Capture the cell that displays the provided text and extract its (x, y) central coordinate. 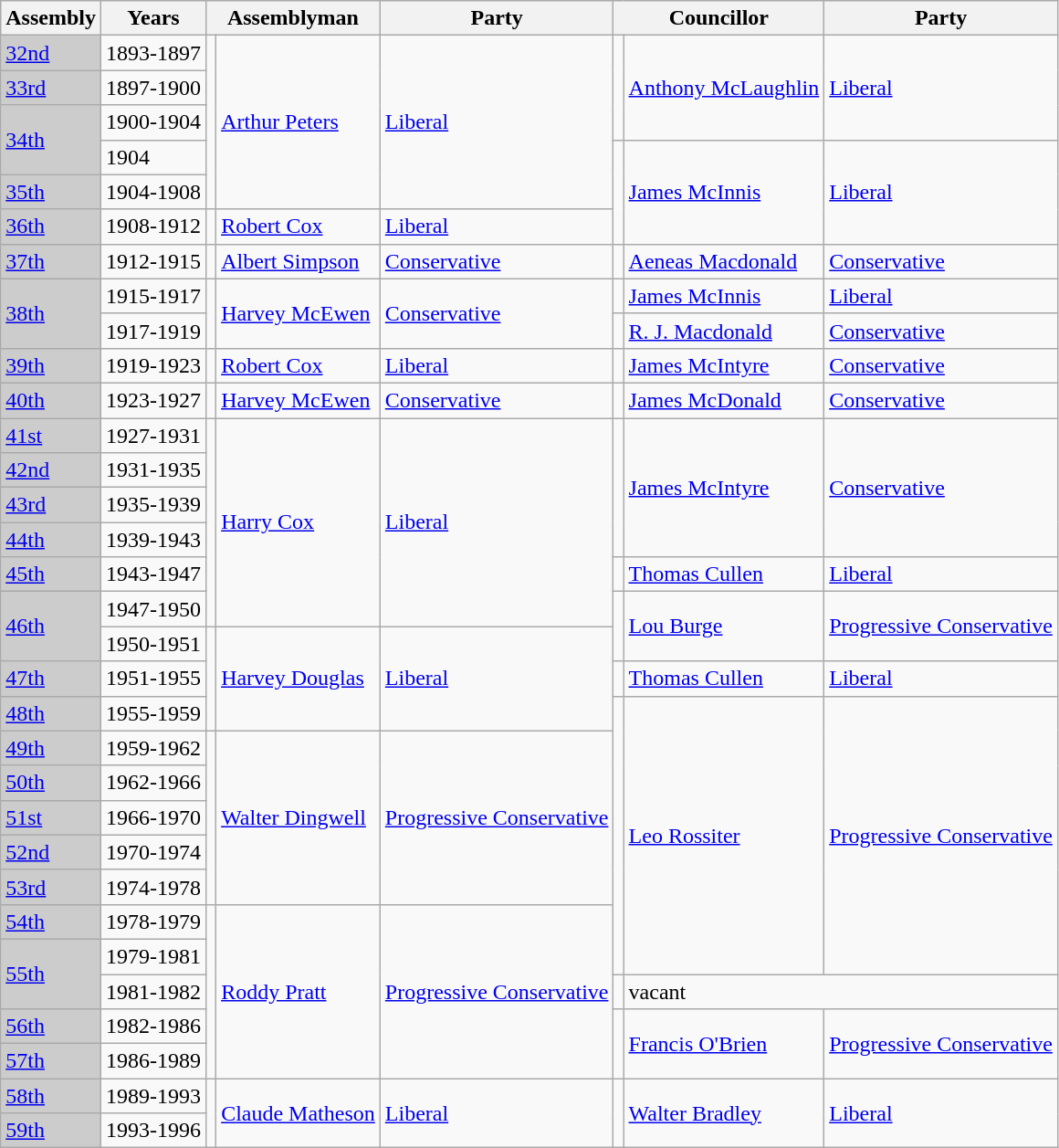
Anthony McLaughlin (724, 88)
1919-1923 (153, 365)
55th (51, 974)
1900-1904 (153, 122)
43rd (51, 505)
52nd (51, 852)
1982-1986 (153, 1027)
1917-1919 (153, 331)
Harry Cox (299, 522)
38th (51, 313)
50th (51, 783)
41st (51, 436)
49th (51, 748)
53rd (51, 887)
59th (51, 1131)
34th (51, 140)
Claude Matheson (299, 1113)
48th (51, 713)
Leo Rossiter (724, 835)
1931-1935 (153, 470)
1943-1947 (153, 574)
1908-1912 (153, 226)
1993-1996 (153, 1131)
1955-1959 (153, 713)
Walter Bradley (724, 1113)
35th (51, 192)
Lou Burge (724, 627)
Assemblyman (294, 18)
44th (51, 540)
1904 (153, 157)
57th (51, 1061)
Walter Dingwell (299, 817)
1904-1908 (153, 192)
1935-1939 (153, 505)
1947-1950 (153, 609)
1966-1970 (153, 817)
1989-1993 (153, 1096)
36th (51, 226)
1893-1897 (153, 53)
1923-1927 (153, 400)
1897-1900 (153, 88)
1927-1931 (153, 436)
1986-1989 (153, 1061)
1950-1951 (153, 644)
47th (51, 679)
32nd (51, 53)
42nd (51, 470)
37th (51, 261)
1912-1915 (153, 261)
vacant (840, 991)
Francis O'Brien (724, 1044)
46th (51, 627)
54th (51, 922)
1974-1978 (153, 887)
Councillor (719, 18)
39th (51, 365)
1915-1917 (153, 296)
Arthur Peters (299, 122)
Harvey Douglas (299, 679)
1939-1943 (153, 540)
1978-1979 (153, 922)
1979-1981 (153, 956)
Assembly (51, 18)
Aeneas Macdonald (724, 261)
1962-1966 (153, 783)
56th (51, 1027)
1959-1962 (153, 748)
Albert Simpson (299, 261)
Roddy Pratt (299, 991)
51st (51, 817)
40th (51, 400)
1951-1955 (153, 679)
1970-1974 (153, 852)
Years (153, 18)
45th (51, 574)
58th (51, 1096)
1981-1982 (153, 991)
James McDonald (724, 400)
33rd (51, 88)
R. J. Macdonald (724, 331)
